Pinpoint the cell where the given text exists, returning its [x, y] midpoint coordinate. 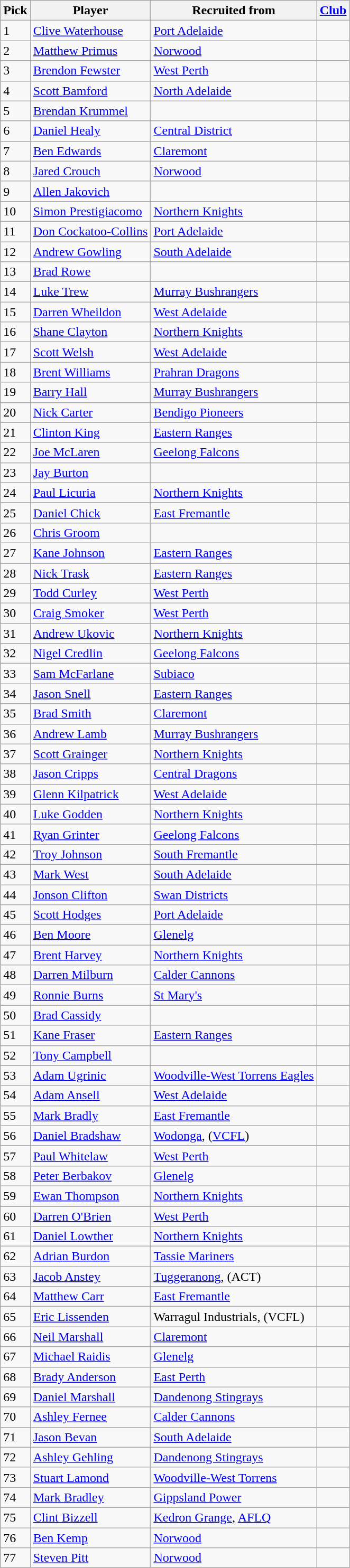
Eric Lissenden [90, 1317]
70 [15, 1417]
Daniel Bradshaw [90, 1136]
Scott Hodges [90, 915]
Troy Johnson [90, 854]
Recruited from [234, 11]
68 [15, 1377]
Mark Bradly [90, 1116]
22 [15, 452]
26 [15, 533]
Clint Bizzell [90, 1517]
27 [15, 553]
Steven Pitt [90, 1558]
Gippsland Power [234, 1497]
Jared Crouch [90, 171]
Sam McFarlane [90, 674]
25 [15, 513]
Jason Snell [90, 694]
46 [15, 935]
19 [15, 392]
Don Cockatoo-Collins [90, 231]
Ryan Grinter [90, 834]
Brad Smith [90, 714]
12 [15, 252]
Mark Bradley [90, 1497]
Brady Anderson [90, 1377]
Matthew Carr [90, 1297]
Nick Carter [90, 412]
31 [15, 634]
Chris Groom [90, 533]
Pick [15, 11]
Andrew Lamb [90, 734]
Scott Welsh [90, 352]
58 [15, 1176]
Andrew Gowling [90, 252]
Daniel Marshall [90, 1397]
49 [15, 995]
Tassie Mariners [234, 1257]
3 [15, 71]
Ashley Fernee [90, 1417]
Nick Trask [90, 573]
17 [15, 352]
30 [15, 613]
Ben Moore [90, 935]
Club [333, 11]
14 [15, 292]
13 [15, 272]
Tony Campbell [90, 1055]
7 [15, 151]
11 [15, 231]
60 [15, 1216]
35 [15, 714]
Mark West [90, 874]
Kane Fraser [90, 1035]
Adam Ansell [90, 1095]
Brent Harvey [90, 955]
Warragul Industrials, (VCFL) [234, 1317]
Paul Licuria [90, 493]
Clinton King [90, 432]
Scott Bamford [90, 91]
Prahran Dragons [234, 372]
Tuggeranong, (ACT) [234, 1277]
6 [15, 131]
Jay Burton [90, 473]
Glenn Kilpatrick [90, 794]
North Adelaide [234, 91]
18 [15, 372]
62 [15, 1257]
Ben Kemp [90, 1538]
Subiaco [234, 674]
Jonson Clifton [90, 895]
41 [15, 834]
69 [15, 1397]
5 [15, 111]
Ben Edwards [90, 151]
76 [15, 1538]
Allen Jakovich [90, 191]
72 [15, 1457]
4 [15, 91]
29 [15, 593]
21 [15, 432]
63 [15, 1277]
38 [15, 774]
Todd Curley [90, 593]
37 [15, 754]
77 [15, 1558]
Bendigo Pioneers [234, 412]
Peter Berbakov [90, 1176]
10 [15, 211]
74 [15, 1497]
1 [15, 31]
Wodonga, (VCFL) [234, 1136]
39 [15, 794]
23 [15, 473]
Daniel Chick [90, 513]
Woodville-West Torrens Eagles [234, 1075]
Barry Hall [90, 392]
St Mary's [234, 995]
52 [15, 1055]
Craig Smoker [90, 613]
54 [15, 1095]
Kane Johnson [90, 553]
Player [90, 11]
Michael Raidis [90, 1357]
Stuart Lamond [90, 1477]
55 [15, 1116]
Ashley Gehling [90, 1457]
Central District [234, 131]
43 [15, 874]
Jason Bevan [90, 1437]
Shane Clayton [90, 332]
67 [15, 1357]
Jacob Anstey [90, 1277]
24 [15, 493]
8 [15, 171]
51 [15, 1035]
Simon Prestigiacomo [90, 211]
Paul Whitelaw [90, 1156]
56 [15, 1136]
Jason Cripps [90, 774]
Joe McLaren [90, 452]
Swan Districts [234, 895]
Brad Rowe [90, 272]
Adrian Burdon [90, 1257]
47 [15, 955]
66 [15, 1337]
75 [15, 1517]
32 [15, 654]
57 [15, 1156]
Ronnie Burns [90, 995]
48 [15, 975]
Central Dragons [234, 774]
Kedron Grange, AFLQ [234, 1517]
42 [15, 854]
33 [15, 674]
Darren O'Brien [90, 1216]
Brendon Fewster [90, 71]
Brent Williams [90, 372]
Neil Marshall [90, 1337]
Luke Godden [90, 814]
20 [15, 412]
Scott Grainger [90, 754]
Andrew Ukovic [90, 634]
36 [15, 734]
Brad Cassidy [90, 1015]
Nigel Credlin [90, 654]
40 [15, 814]
53 [15, 1075]
73 [15, 1477]
East Perth [234, 1377]
45 [15, 915]
South Fremantle [234, 854]
Brendan Krummel [90, 111]
65 [15, 1317]
16 [15, 332]
71 [15, 1437]
15 [15, 312]
Luke Trew [90, 292]
44 [15, 895]
2 [15, 51]
50 [15, 1015]
Darren Wheildon [90, 312]
Daniel Healy [90, 131]
64 [15, 1297]
61 [15, 1236]
28 [15, 573]
Woodville-West Torrens [234, 1477]
59 [15, 1196]
Darren Milburn [90, 975]
9 [15, 191]
Adam Ugrinic [90, 1075]
Daniel Lowther [90, 1236]
34 [15, 694]
Ewan Thompson [90, 1196]
Clive Waterhouse [90, 31]
Matthew Primus [90, 51]
